Determine the [X, Y] coordinate at the center of the cell enclosing the given text.  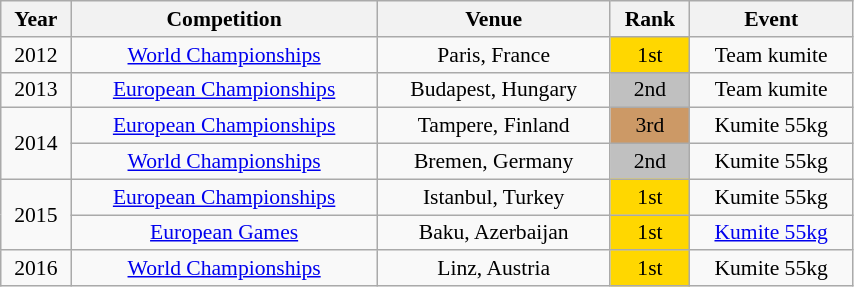
Rank [650, 19]
2015 [36, 214]
2016 [36, 269]
Event [772, 19]
Paris, France [494, 55]
European Games [224, 233]
Linz, Austria [494, 269]
Baku, Azerbaijan [494, 233]
2013 [36, 90]
Competition [224, 19]
2014 [36, 144]
3rd [650, 126]
Budapest, Hungary [494, 90]
Istanbul, Turkey [494, 197]
2012 [36, 55]
Year [36, 19]
Venue [494, 19]
Bremen, Germany [494, 162]
Tampere, Finland [494, 126]
